For the text-containing cell, return its midpoint in [x, y] coordinate format. 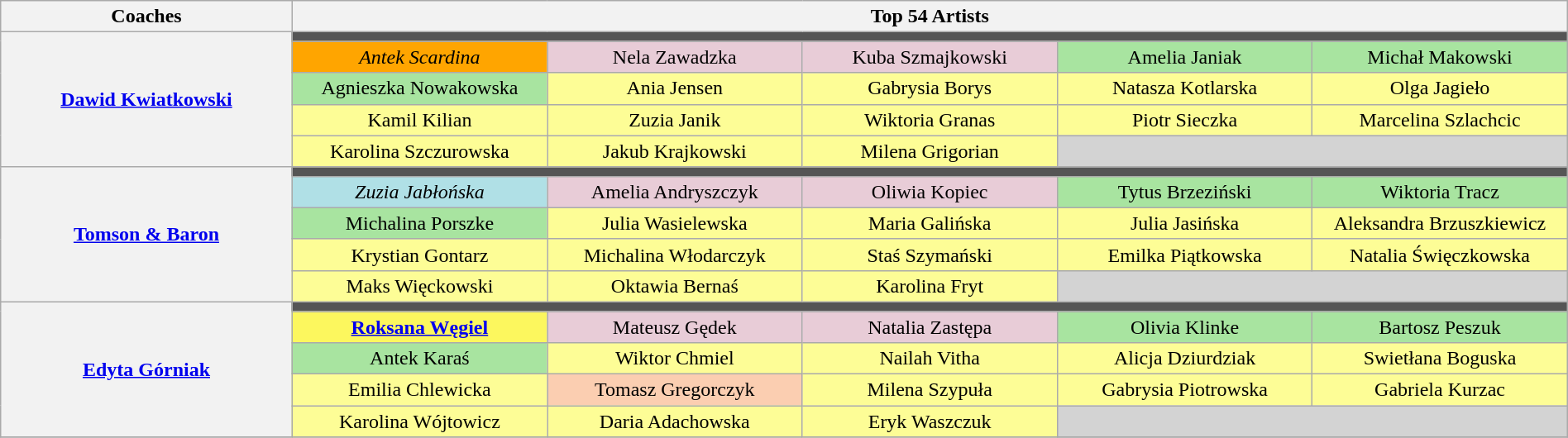
Michalina Włodarczyk [675, 255]
Dawid Kwiatkowski [146, 99]
Natasza Kotlarska [1184, 88]
Wiktoria Granas [930, 120]
Edyta Górniak [146, 369]
Daria Adachowska [675, 421]
Antek Karaś [419, 359]
Kamil Kilian [419, 120]
Ania Jensen [675, 88]
Zuzia Jabłońska [419, 192]
Julia Wasielewska [675, 223]
Nailah Vitha [930, 359]
Tytus Brzeziński [1184, 192]
Eryk Waszczuk [930, 421]
Olga Jagieło [1440, 88]
Alicja Dziurdziak [1184, 359]
Karolina Fryt [930, 286]
Zuzia Janik [675, 120]
Milena Grigorian [930, 151]
Coaches [146, 17]
Natalia Zastępa [930, 326]
Gabrysia Borys [930, 88]
Gabrysia Piotrowska [1184, 390]
Top 54 Artists [930, 17]
Karolina Wójtowicz [419, 421]
Agnieszka Nowakowska [419, 88]
Natalia Święczkowska [1440, 255]
Michalina Porszke [419, 223]
Swietłana Boguska [1440, 359]
Oktawia Bernaś [675, 286]
Maks Więckowski [419, 286]
Marcelina Szlachcic [1440, 120]
Oliwia Kopiec [930, 192]
Emilia Chlewicka [419, 390]
Wiktor Chmiel [675, 359]
Bartosz Peszuk [1440, 326]
Karolina Szczurowska [419, 151]
Jakub Krajkowski [675, 151]
Antek Scardina [419, 57]
Roksana Węgiel [419, 326]
Wiktoria Tracz [1440, 192]
Julia Jasińska [1184, 223]
Olivia Klinke [1184, 326]
Amelia Andryszczyk [675, 192]
Mateusz Gędek [675, 326]
Krystian Gontarz [419, 255]
Nela Zawadzka [675, 57]
Maria Galińska [930, 223]
Amelia Janiak [1184, 57]
Michał Makowski [1440, 57]
Aleksandra Brzuszkiewicz [1440, 223]
Kuba Szmajkowski [930, 57]
Piotr Sieczka [1184, 120]
Milena Szypuła [930, 390]
Staś Szymański [930, 255]
Tomasz Gregorczyk [675, 390]
Gabriela Kurzac [1440, 390]
Emilka Piątkowska [1184, 255]
Tomson & Baron [146, 235]
